Detect which cell encompasses the target text, then output its (X, Y) center coordinate. 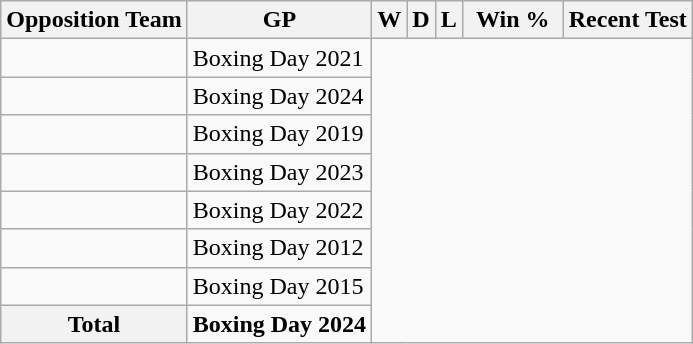
Boxing Day 2019 (279, 134)
L (448, 20)
Boxing Day 2015 (279, 286)
Win % (512, 20)
Total (94, 324)
Recent Test (628, 20)
Boxing Day 2021 (279, 58)
W (390, 20)
Boxing Day 2023 (279, 172)
Opposition Team (94, 20)
Boxing Day 2022 (279, 210)
Boxing Day 2012 (279, 248)
GP (279, 20)
D (421, 20)
